Capture the cell that displays the provided text and extract its [x, y] central coordinate. 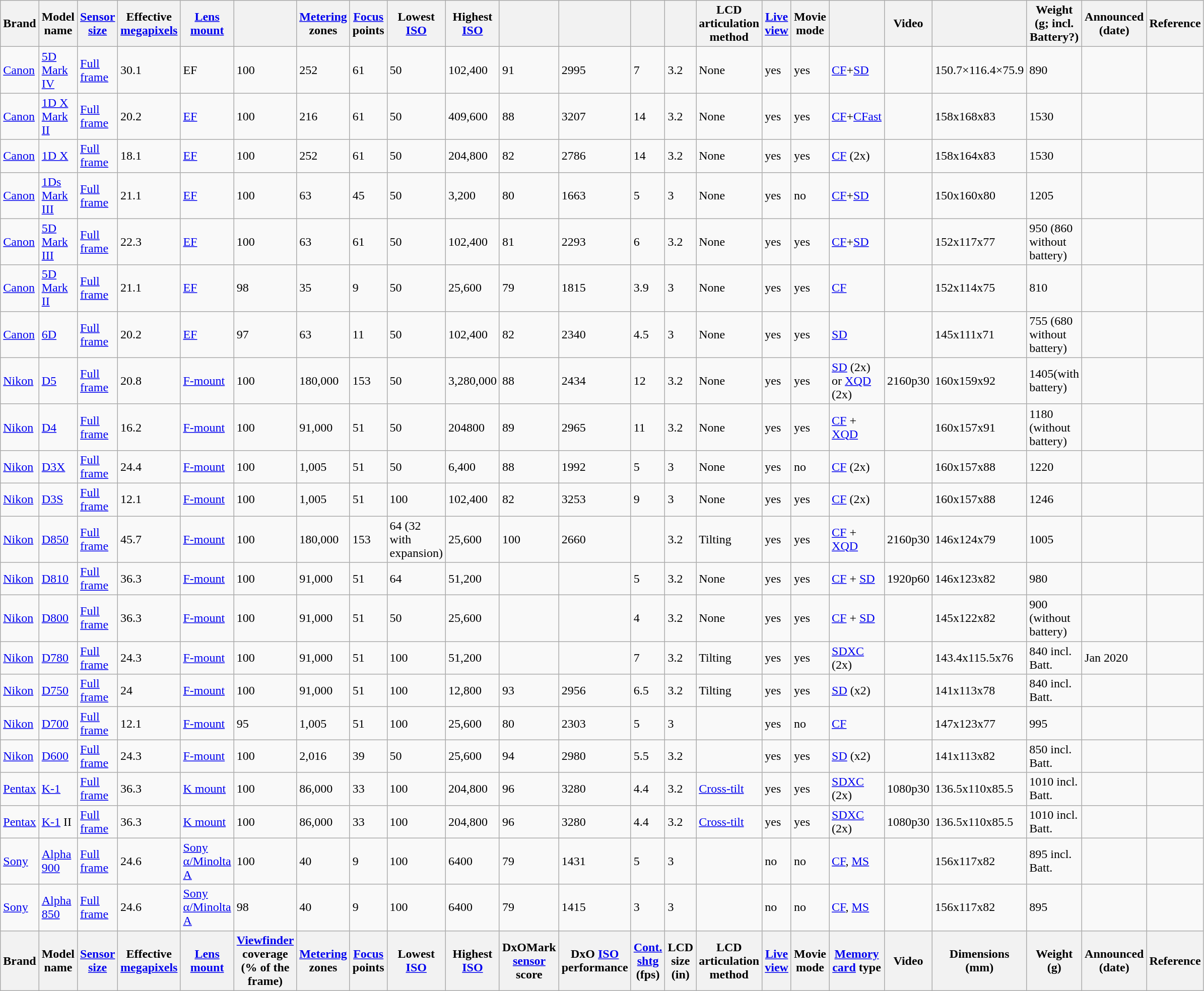
Weight (g; incl. Battery?) [1054, 24]
30.1 [149, 70]
6.5 [648, 691]
D750 [58, 691]
995 [1054, 723]
2956 [594, 691]
64 (32 with expansion) [416, 539]
Memory card type [857, 961]
5.5 [648, 756]
2995 [594, 70]
147x123x77 [979, 723]
Alpha 900 [58, 861]
6 [648, 242]
158x168x83 [979, 116]
1431 [594, 861]
143.4x115.5x76 [979, 658]
35 [323, 288]
1405(with battery) [1054, 381]
6D [58, 334]
5D Mark IV [58, 70]
2,016 [323, 756]
94 [529, 756]
1Ds Mark III [58, 195]
SD (2x) or XQD (2x) [857, 381]
6,400 [473, 466]
2434 [594, 381]
755 (680 without battery) [1054, 334]
145x122x82 [979, 618]
D800 [58, 618]
1D X Mark II [58, 116]
64 [416, 579]
5D Mark III [58, 242]
160x159x92 [979, 381]
91 [529, 70]
141x113x78 [979, 691]
39 [368, 756]
Alpha 850 [58, 907]
900 (without battery) [1054, 618]
890 [1054, 70]
3253 [594, 500]
2786 [594, 156]
158x164x83 [979, 156]
950 (860 without battery) [1054, 242]
SD [857, 334]
1920p60 [909, 579]
K-1 II [58, 822]
1D X [58, 156]
D700 [58, 723]
216 [323, 116]
1005 [1054, 539]
1180 (without battery) [1054, 427]
2293 [594, 242]
22.3 [149, 242]
980 [1054, 579]
2340 [594, 334]
93 [529, 691]
2980 [594, 756]
45.7 [149, 539]
160x157x91 [979, 427]
1415 [594, 907]
K-1 [58, 789]
1815 [594, 288]
D850 [58, 539]
89 [529, 427]
D3S [58, 500]
850 incl. Batt. [1054, 756]
3,280,000 [473, 381]
1205 [1054, 195]
24.4 [149, 466]
95 [265, 723]
895 [1054, 907]
Dimensions (mm) [979, 961]
150.7×116.4×75.9 [979, 70]
Cont. shtg (fps) [648, 961]
152x117x77 [979, 242]
152x114x75 [979, 288]
D3X [58, 466]
97 [265, 334]
5D Mark II [58, 288]
Jan 2020 [1114, 658]
409,600 [473, 116]
12 [648, 381]
4.5 [648, 334]
Weight (g) [1054, 961]
3,200 [473, 195]
16.2 [149, 427]
12,800 [473, 691]
DxOMark sensor score [529, 961]
D600 [58, 756]
24 [149, 691]
146x123x82 [979, 579]
DxO ISO performance [594, 961]
895 incl. Batt. [1054, 861]
3207 [594, 116]
2965 [594, 427]
204800 [473, 427]
D810 [58, 579]
4 [648, 618]
D5 [58, 381]
1246 [1054, 500]
141x113x82 [979, 756]
45 [368, 195]
2660 [594, 539]
20.8 [149, 381]
LCD size (in) [681, 961]
1663 [594, 195]
D780 [58, 658]
2303 [594, 723]
81 [529, 242]
1220 [1054, 466]
810 [1054, 288]
150x160x80 [979, 195]
CF+CFast [857, 116]
146x124x79 [979, 539]
18.1 [149, 156]
1992 [594, 466]
D4 [58, 427]
Viewfinder coverage (% of the frame) [265, 961]
145x111x71 [979, 334]
3.9 [648, 288]
